Pinpoint the cell where the given text exists, returning its (x, y) midpoint coordinate. 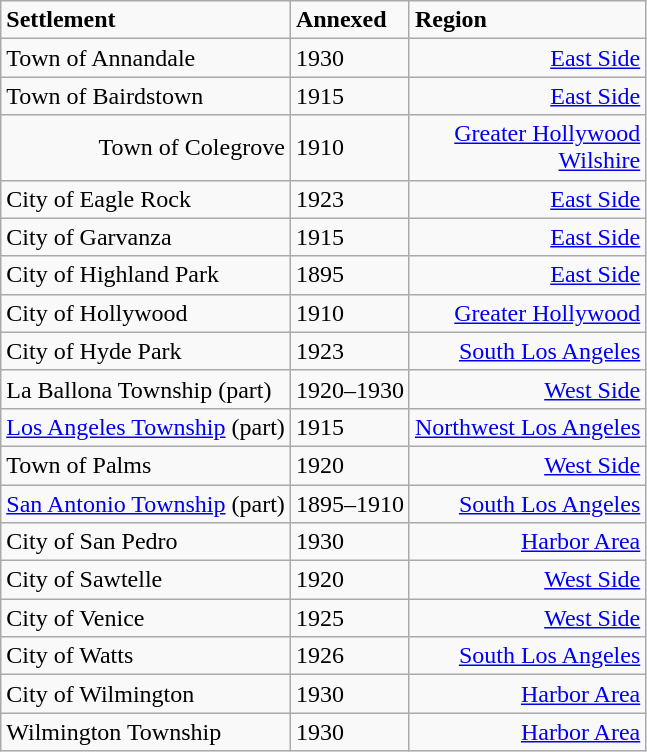
City of Garvanza (146, 237)
San Antonio Township (part) (146, 503)
Northwest Los Angeles (527, 427)
1925 (350, 618)
Town of Bairdstown (146, 96)
City of Sawtelle (146, 580)
City of Watts (146, 656)
Los Angeles Township (part) (146, 427)
Annexed (350, 20)
Town of Colegrove (146, 148)
City of Highland Park (146, 275)
1895–1910 (350, 503)
Town of Annandale (146, 58)
City of Wilmington (146, 694)
Greater HollywoodWilshire (527, 148)
Region (527, 20)
1926 (350, 656)
City of Hyde Park (146, 351)
City of Hollywood (146, 313)
1920–1930 (350, 389)
City of Venice (146, 618)
City of San Pedro (146, 542)
Town of Palms (146, 465)
Wilmington Township (146, 732)
La Ballona Township (part) (146, 389)
1895 (350, 275)
Settlement (146, 20)
Greater Hollywood (527, 313)
City of Eagle Rock (146, 199)
